Return (X, Y) of the center of cell containing provided text 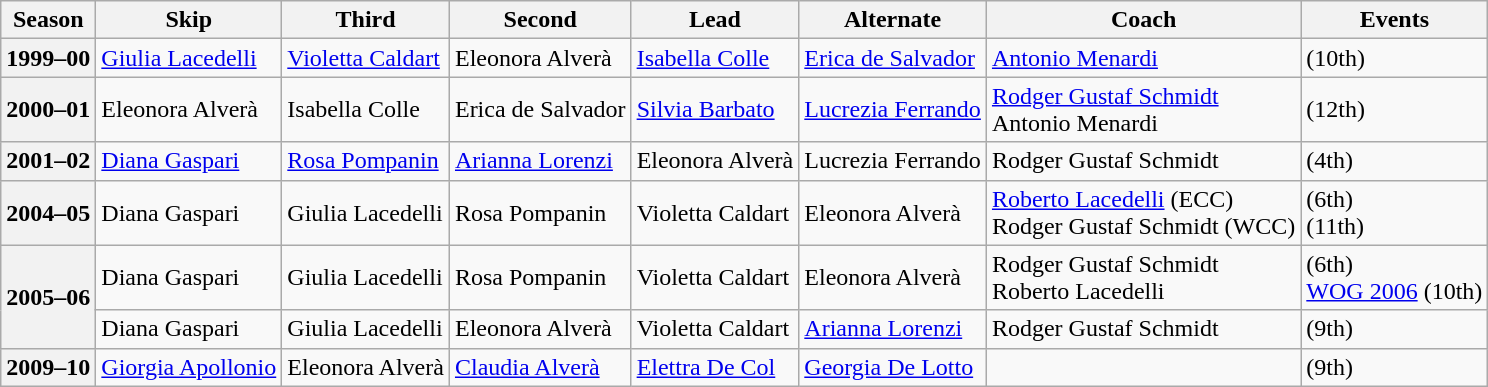
Second (540, 20)
Georgia De Lotto (893, 367)
Antonio Menardi (1143, 58)
(4th) (1394, 161)
Elettra De Col (715, 367)
Rodger Gustaf SchmidtRoberto Lacedelli (1143, 278)
(6th)WOG 2006 (10th) (1394, 278)
2001–02 (48, 161)
Roberto Lacedelli (ECC)Rodger Gustaf Schmidt (WCC) (1143, 212)
2000–01 (48, 110)
2005–06 (48, 296)
Third (366, 20)
1999–00 (48, 58)
2009–10 (48, 367)
(6th) (11th) (1394, 212)
Events (1394, 20)
Claudia Alverà (540, 367)
Silvia Barbato (715, 110)
Skip (189, 20)
Giorgia Apollonio (189, 367)
2004–05 (48, 212)
(12th) (1394, 110)
Coach (1143, 20)
Season (48, 20)
Lead (715, 20)
Alternate (893, 20)
Rodger Gustaf SchmidtAntonio Menardi (1143, 110)
(10th) (1394, 58)
